Scan for the cell matching the given text and deliver its (X, Y) coordinate at center. 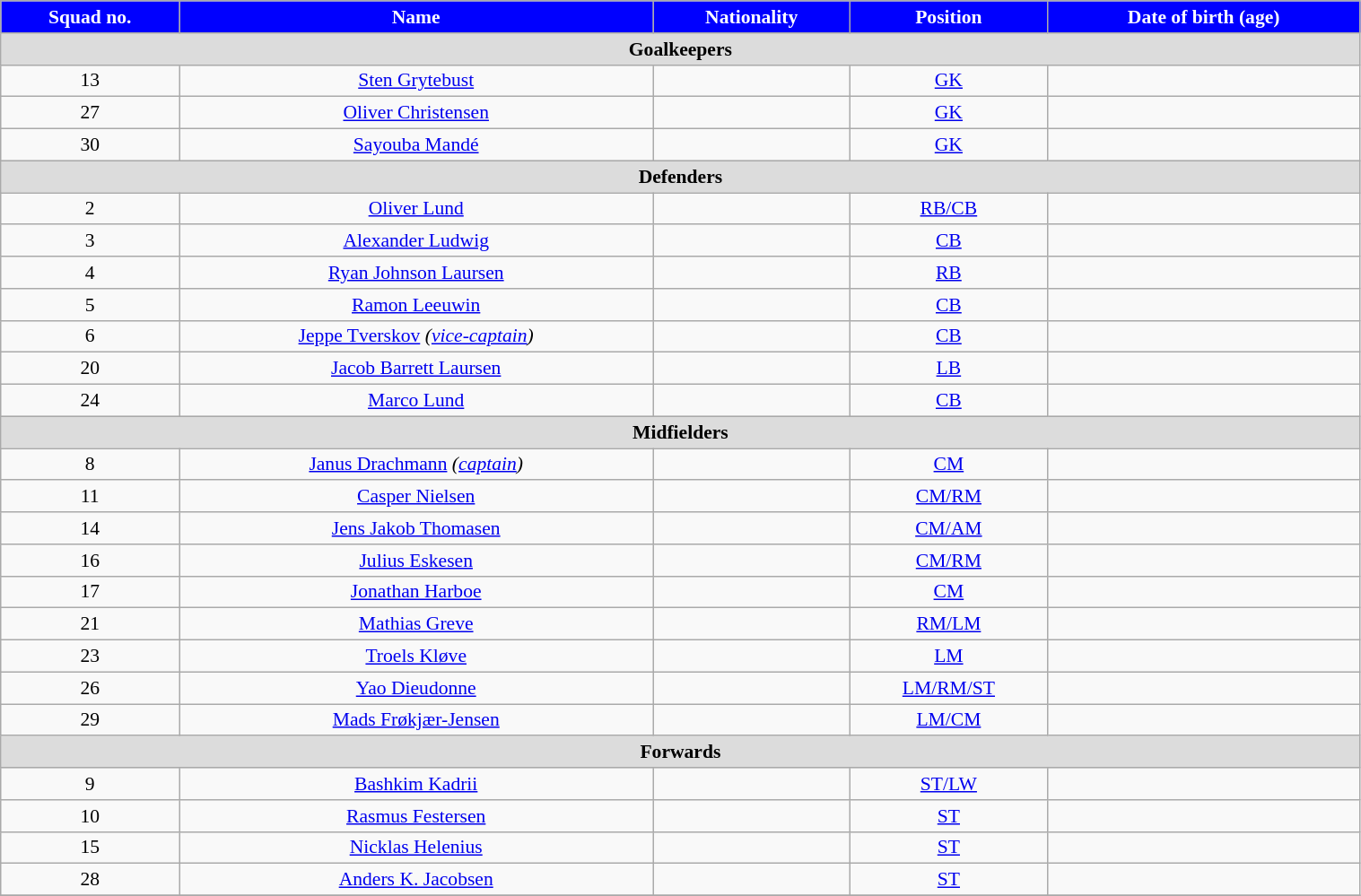
Nationality (752, 17)
9 (90, 784)
LM (949, 657)
14 (90, 528)
Jeppe Tverskov (vice-captain) (416, 336)
Midfielders (680, 432)
5 (90, 305)
21 (90, 624)
Mathias Greve (416, 624)
Name (416, 17)
24 (90, 401)
Jacob Barrett Laursen (416, 369)
20 (90, 369)
28 (90, 880)
Jonathan Harboe (416, 592)
Date of birth (age) (1204, 17)
26 (90, 688)
Sayouba Mandé (416, 145)
11 (90, 497)
LM/CM (949, 720)
Goalkeepers (680, 49)
Oliver Christensen (416, 113)
CM/AM (949, 528)
Forwards (680, 752)
3 (90, 241)
Ramon Leeuwin (416, 305)
Oliver Lund (416, 209)
4 (90, 273)
10 (90, 816)
Mads Frøkjær-Jensen (416, 720)
30 (90, 145)
RB/CB (949, 209)
Ryan Johnson Laursen (416, 273)
Casper Nielsen (416, 497)
Sten Grytebust (416, 81)
Squad no. (90, 17)
Julius Eskesen (416, 561)
Bashkim Kadrii (416, 784)
17 (90, 592)
8 (90, 465)
Alexander Ludwig (416, 241)
2 (90, 209)
Defenders (680, 177)
ST/LW (949, 784)
15 (90, 848)
RM/LM (949, 624)
6 (90, 336)
LM/RM/ST (949, 688)
Marco Lund (416, 401)
Troels Kløve (416, 657)
13 (90, 81)
27 (90, 113)
Jens Jakob Thomasen (416, 528)
29 (90, 720)
Position (949, 17)
16 (90, 561)
Janus Drachmann (captain) (416, 465)
LB (949, 369)
23 (90, 657)
RB (949, 273)
Nicklas Helenius (416, 848)
Anders K. Jacobsen (416, 880)
Rasmus Festersen (416, 816)
Yao Dieudonne (416, 688)
